Identify which cell holds the provided text, then report its (x, y) central coordinate. 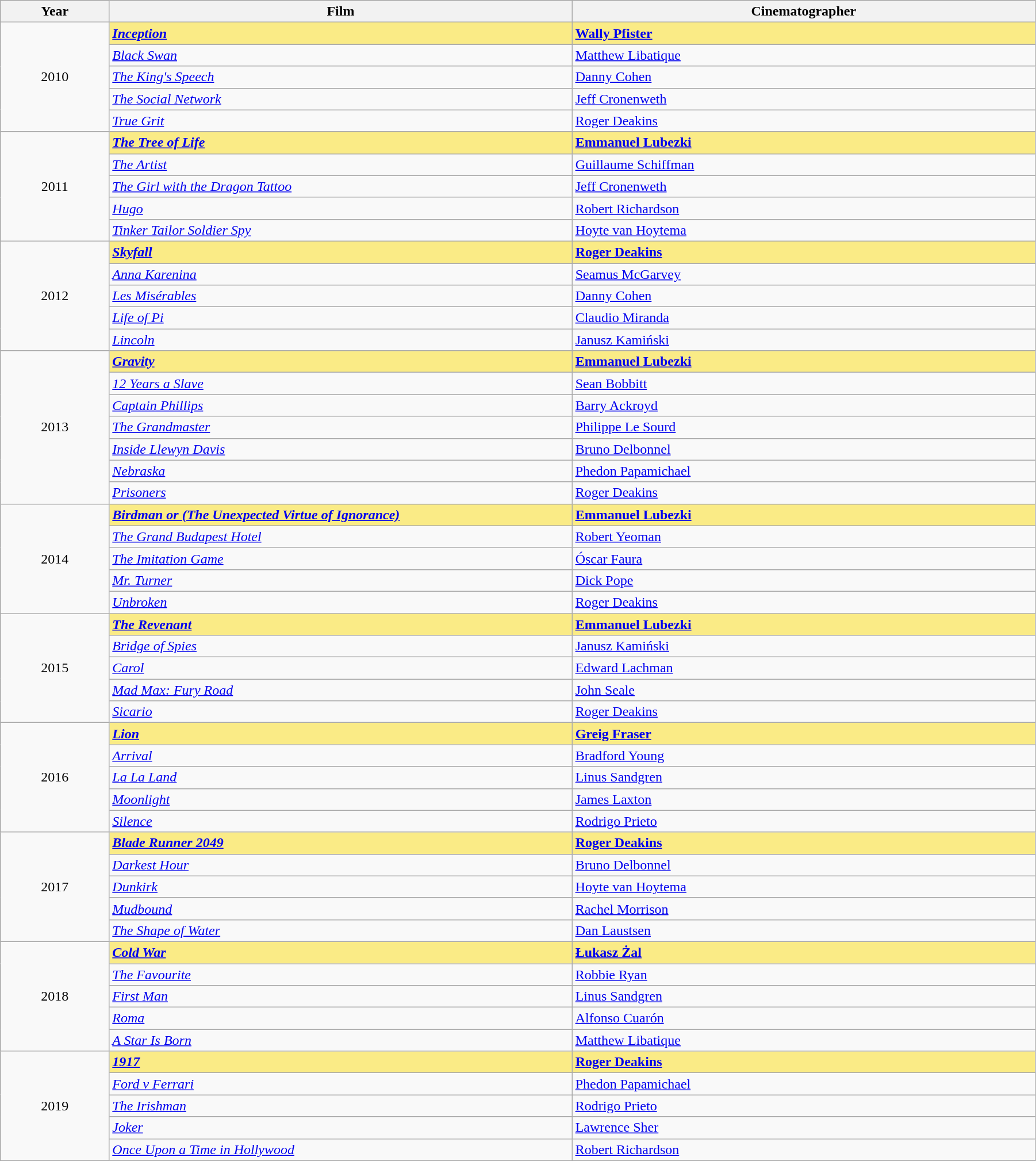
2013 (55, 427)
Year (55, 12)
Inside Llewyn Davis (340, 449)
Cinematographer (804, 12)
12 Years a Slave (340, 384)
Lincoln (340, 340)
2018 (55, 996)
The Social Network (340, 99)
2014 (55, 558)
Black Swan (340, 55)
Bradford Young (804, 756)
Dan Laustsen (804, 930)
Tinker Tailor Soldier Spy (340, 230)
The Shape of Water (340, 930)
Guillaume Schiffman (804, 164)
Edward Lachman (804, 668)
Philippe Le Sourd (804, 427)
Łukasz Żal (804, 952)
2012 (55, 296)
Skyfall (340, 252)
Birdman or (The Unexpected Virtue of Ignorance) (340, 515)
The Grandmaster (340, 427)
Bridge of Spies (340, 646)
The King's Speech (340, 77)
Robert Yeoman (804, 537)
Dunkirk (340, 887)
The Favourite (340, 975)
Blade Runner 2049 (340, 843)
A Star Is Born (340, 1040)
Moonlight (340, 799)
2011 (55, 186)
The Tree of Life (340, 143)
1917 (340, 1062)
The Artist (340, 164)
Inception (340, 33)
Mr. Turner (340, 580)
Alfonso Cuarón (804, 1018)
Darkest Hour (340, 865)
2019 (55, 1106)
Gravity (340, 362)
Hugo (340, 208)
Captain Phillips (340, 405)
Mad Max: Fury Road (340, 690)
The Revenant (340, 624)
2017 (55, 887)
Claudio Miranda (804, 318)
Barry Ackroyd (804, 405)
The Imitation Game (340, 558)
The Irishman (340, 1106)
James Laxton (804, 799)
Seamus McGarvey (804, 274)
2016 (55, 777)
Lawrence Sher (804, 1128)
John Seale (804, 690)
Greig Fraser (804, 734)
Cold War (340, 952)
La La Land (340, 777)
Les Misérables (340, 296)
Silence (340, 821)
Life of Pi (340, 318)
Wally Pfister (804, 33)
Arrival (340, 756)
Ford v Ferrari (340, 1084)
First Man (340, 997)
Anna Karenina (340, 274)
Carol (340, 668)
Prisoners (340, 493)
The Girl with the Dragon Tattoo (340, 186)
2010 (55, 77)
Joker (340, 1128)
Once Upon a Time in Hollywood (340, 1149)
Film (340, 12)
Óscar Faura (804, 558)
Rachel Morrison (804, 909)
Sicario (340, 712)
Robbie Ryan (804, 975)
The Grand Budapest Hotel (340, 537)
Sean Bobbitt (804, 384)
Mudbound (340, 909)
2015 (55, 668)
Nebraska (340, 471)
True Grit (340, 121)
Roma (340, 1018)
Unbroken (340, 602)
Lion (340, 734)
Dick Pope (804, 580)
